Return the [X, Y] coordinate for the center point of the cell that contains the specified text.  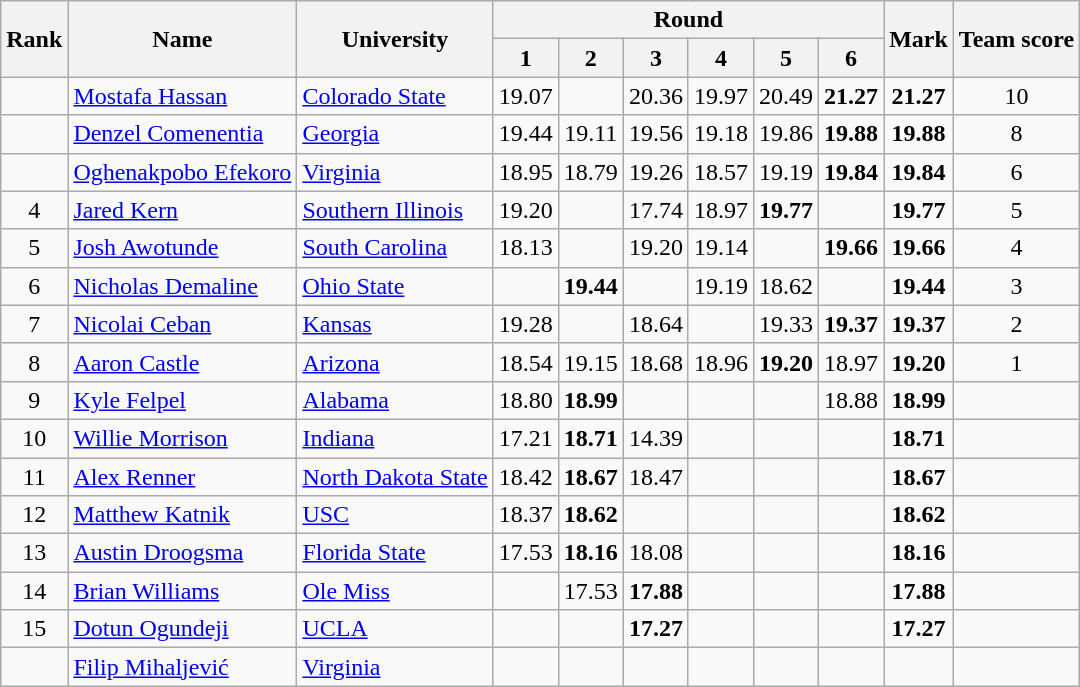
18.64 [656, 324]
15 [34, 629]
Ole Miss [395, 591]
12 [34, 515]
South Carolina [395, 248]
Oghenakpobo Efekoro [182, 172]
13 [34, 553]
19.28 [526, 324]
Indiana [395, 438]
20.36 [656, 96]
19.18 [720, 134]
Georgia [395, 134]
18.08 [656, 553]
7 [34, 324]
18.68 [656, 362]
Nicolai Ceban [182, 324]
Alabama [395, 400]
Team score [1016, 39]
19.86 [786, 134]
18.79 [590, 172]
Arizona [395, 362]
19.15 [590, 362]
19.07 [526, 96]
Austin Droogsma [182, 553]
Southern Illinois [395, 210]
19.11 [590, 134]
UCLA [395, 629]
18.42 [526, 477]
Mostafa Hassan [182, 96]
Round [688, 20]
18.37 [526, 515]
18.95 [526, 172]
North Dakota State [395, 477]
14.39 [656, 438]
Brian Williams [182, 591]
18.88 [852, 400]
Denzel Comenentia [182, 134]
11 [34, 477]
20.49 [786, 96]
14 [34, 591]
Alex Renner [182, 477]
18.80 [526, 400]
Nicholas Demaline [182, 286]
19.14 [720, 248]
18.57 [720, 172]
18.54 [526, 362]
Matthew Katnik [182, 515]
19.97 [720, 96]
Ohio State [395, 286]
17.74 [656, 210]
Kansas [395, 324]
USC [395, 515]
19.56 [656, 134]
Josh Awotunde [182, 248]
Rank [34, 39]
Dotun Ogundeji [182, 629]
Aaron Castle [182, 362]
Name [182, 39]
Willie Morrison [182, 438]
19.26 [656, 172]
Colorado State [395, 96]
Filip Mihaljević [182, 667]
18.13 [526, 248]
Florida State [395, 553]
University [395, 39]
18.47 [656, 477]
Mark [919, 39]
18.96 [720, 362]
19.33 [786, 324]
9 [34, 400]
17.21 [526, 438]
Kyle Felpel [182, 400]
Jared Kern [182, 210]
